Output the (x, y) coordinate of the center of the cell containing the given text.  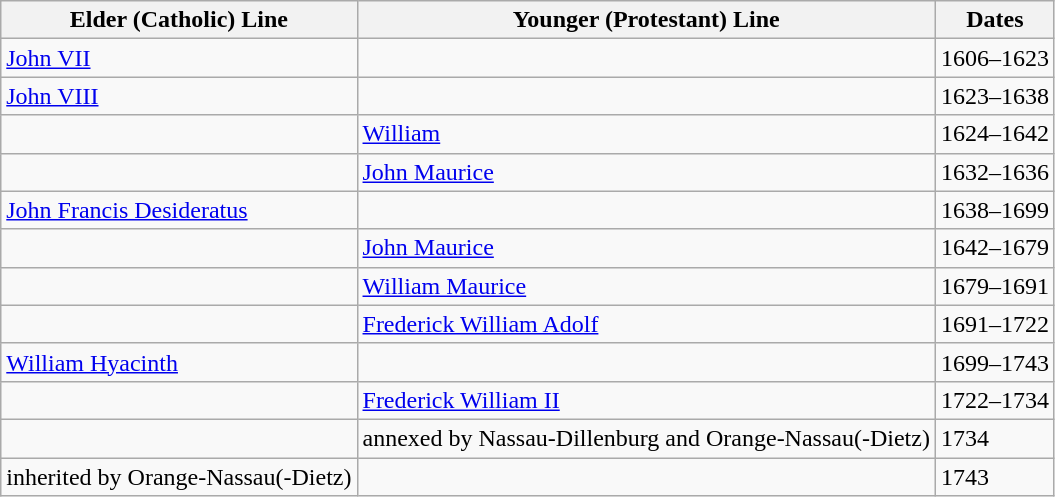
1734 (994, 438)
1623–1638 (994, 96)
Frederick William Adolf (646, 324)
William Maurice (646, 286)
1624–1642 (994, 134)
Younger (Protestant) Line (646, 20)
1691–1722 (994, 324)
inherited by Orange-Nassau(-Dietz) (179, 477)
William Hyacinth (179, 362)
Frederick William II (646, 400)
Dates (994, 20)
John VIII (179, 96)
1632–1636 (994, 172)
1722–1734 (994, 400)
Elder (Catholic) Line (179, 20)
1606–1623 (994, 58)
1679–1691 (994, 286)
1638–1699 (994, 210)
William (646, 134)
1699–1743 (994, 362)
annexed by Nassau-Dillenburg and Orange-Nassau(-Dietz) (646, 438)
1743 (994, 477)
1642–1679 (994, 248)
John VII (179, 58)
John Francis Desideratus (179, 210)
